For the text-containing cell, return its midpoint in (X, Y) coordinate format. 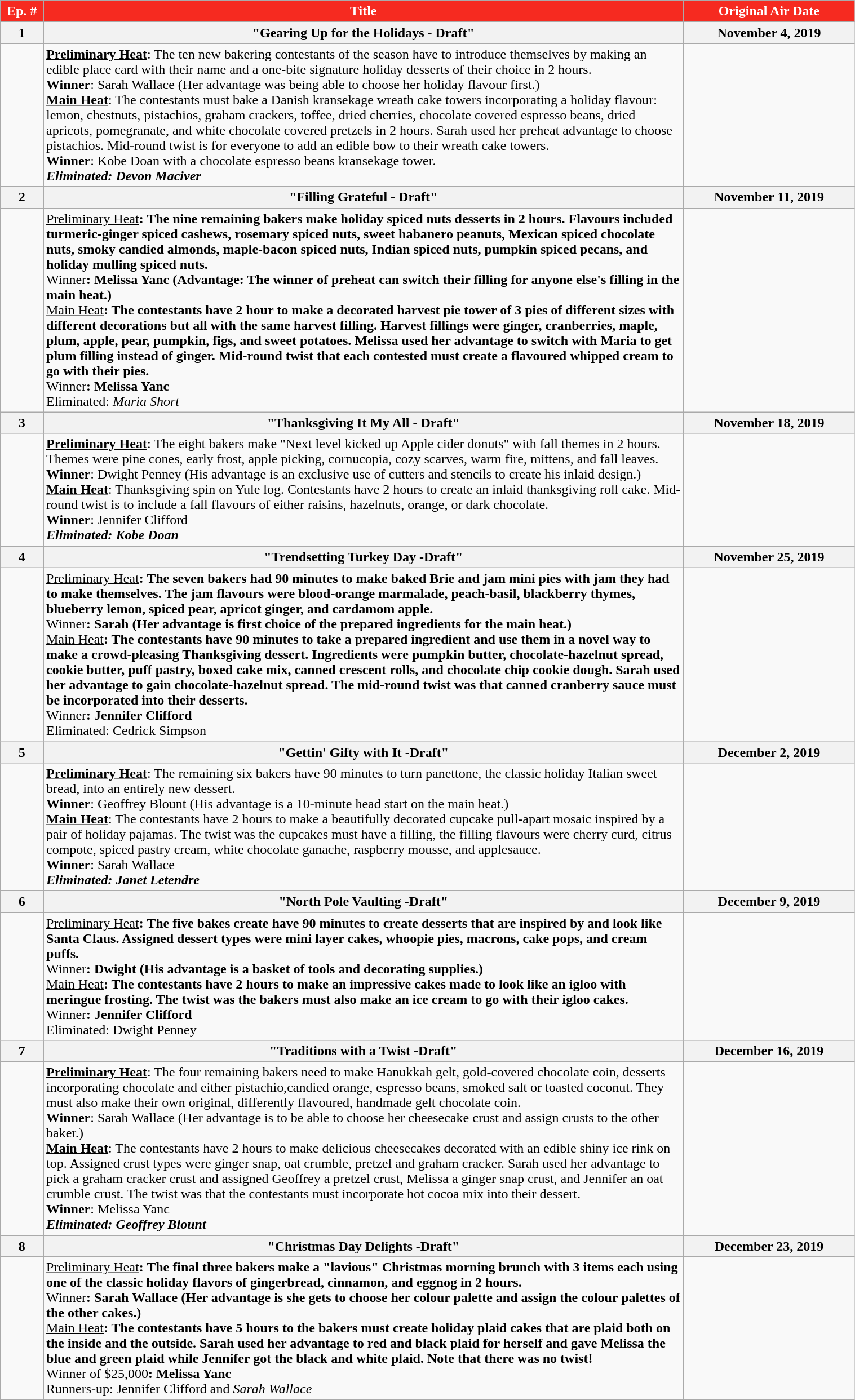
3 (22, 423)
4 (22, 557)
November 4, 2019 (769, 33)
November 11, 2019 (769, 197)
December 23, 2019 (769, 1246)
"North Pole Vaulting -Draft" (363, 901)
Original Air Date (769, 11)
"Traditions with a Twist -Draft" (363, 1051)
6 (22, 901)
"Christmas Day Delights -Draft" (363, 1246)
November 25, 2019 (769, 557)
"Thanksgiving It My All - Draft" (363, 423)
5 (22, 752)
"Gettin' Gifty with It -Draft" (363, 752)
"Gearing Up for the Holidays - Draft" (363, 33)
December 16, 2019 (769, 1051)
1 (22, 33)
Ep. # (22, 11)
"Filling Grateful - Draft" (363, 197)
Title (363, 11)
November 18, 2019 (769, 423)
7 (22, 1051)
"Trendsetting Turkey Day -Draft" (363, 557)
8 (22, 1246)
December 2, 2019 (769, 752)
December 9, 2019 (769, 901)
2 (22, 197)
